From the cell containing the given text, extract its center point as (x, y) coordinate. 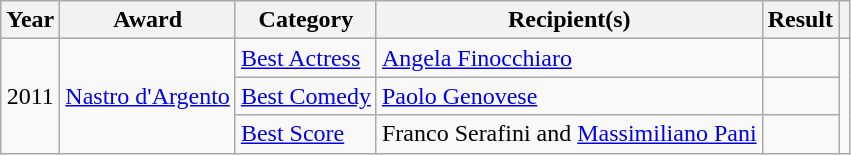
Award (148, 20)
Recipient(s) (569, 20)
2011 (30, 96)
Best Comedy (306, 96)
Paolo Genovese (569, 96)
Category (306, 20)
Best Score (306, 134)
Year (30, 20)
Nastro d'Argento (148, 96)
Franco Serafini and Massimiliano Pani (569, 134)
Result (800, 20)
Best Actress (306, 58)
Angela Finocchiaro (569, 58)
